Return the [x, y] coordinate for the center point of the cell that contains the specified text.  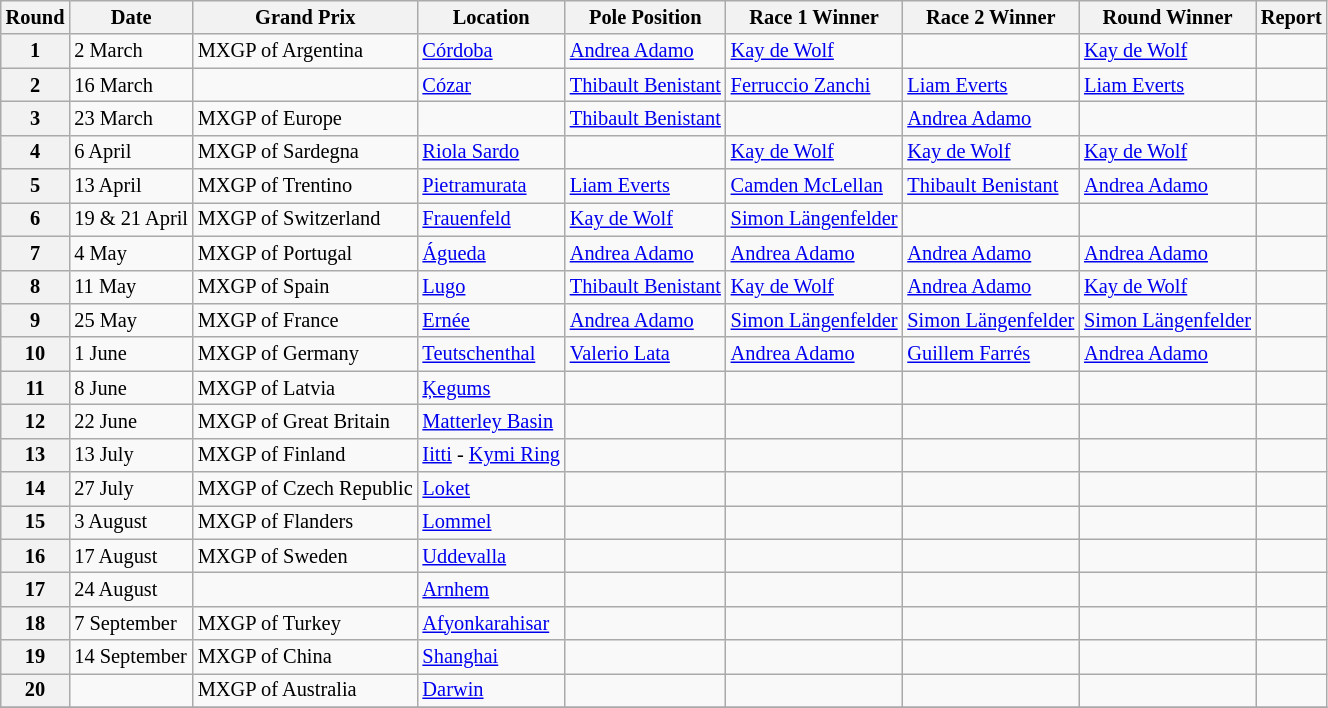
1 June [131, 354]
16 [36, 556]
MXGP of Germany [306, 354]
Guillem Farrés [990, 354]
22 June [131, 421]
14 [36, 489]
MXGP of China [306, 657]
MXGP of Argentina [306, 51]
8 June [131, 388]
14 September [131, 657]
Grand Prix [306, 17]
Cózar [492, 85]
Lugo [492, 287]
MXGP of Czech Republic [306, 489]
Date [131, 17]
MXGP of Portugal [306, 253]
Darwin [492, 690]
Matterley Basin [492, 421]
Pietramurata [492, 186]
Uddevalla [492, 556]
MXGP of Australia [306, 690]
MXGP of Finland [306, 455]
MXGP of Great Britain [306, 421]
MXGP of Europe [306, 118]
Race 1 Winner [814, 17]
24 August [131, 589]
4 [36, 152]
MXGP of Sardegna [306, 152]
Location [492, 17]
MXGP of Switzerland [306, 219]
Camden McLellan [814, 186]
5 [36, 186]
MXGP of France [306, 320]
2 March [131, 51]
19 & 21 April [131, 219]
13 July [131, 455]
25 May [131, 320]
Report [1292, 17]
18 [36, 623]
16 March [131, 85]
3 [36, 118]
Round Winner [1168, 17]
Shanghai [492, 657]
MXGP of Turkey [306, 623]
10 [36, 354]
6 April [131, 152]
20 [36, 690]
12 [36, 421]
MXGP of Latvia [306, 388]
MXGP of Sweden [306, 556]
Pole Position [646, 17]
Teutschenthal [492, 354]
Arnhem [492, 589]
Round [36, 17]
Valerio Lata [646, 354]
Riola Sardo [492, 152]
Loket [492, 489]
17 [36, 589]
MXGP of Flanders [306, 522]
Ķegums [492, 388]
15 [36, 522]
MXGP of Trentino [306, 186]
Race 2 Winner [990, 17]
MXGP of Spain [306, 287]
7 [36, 253]
Afyonkarahisar [492, 623]
Águeda [492, 253]
23 March [131, 118]
1 [36, 51]
Lommel [492, 522]
13 April [131, 186]
19 [36, 657]
Ferruccio Zanchi [814, 85]
11 May [131, 287]
Iitti - Kymi Ring [492, 455]
11 [36, 388]
3 August [131, 522]
17 August [131, 556]
Frauenfeld [492, 219]
27 July [131, 489]
4 May [131, 253]
6 [36, 219]
13 [36, 455]
Ernée [492, 320]
9 [36, 320]
Córdoba [492, 51]
8 [36, 287]
7 September [131, 623]
2 [36, 85]
